Find where the given text appears and provide that cell's center as (X, Y) coordinate. 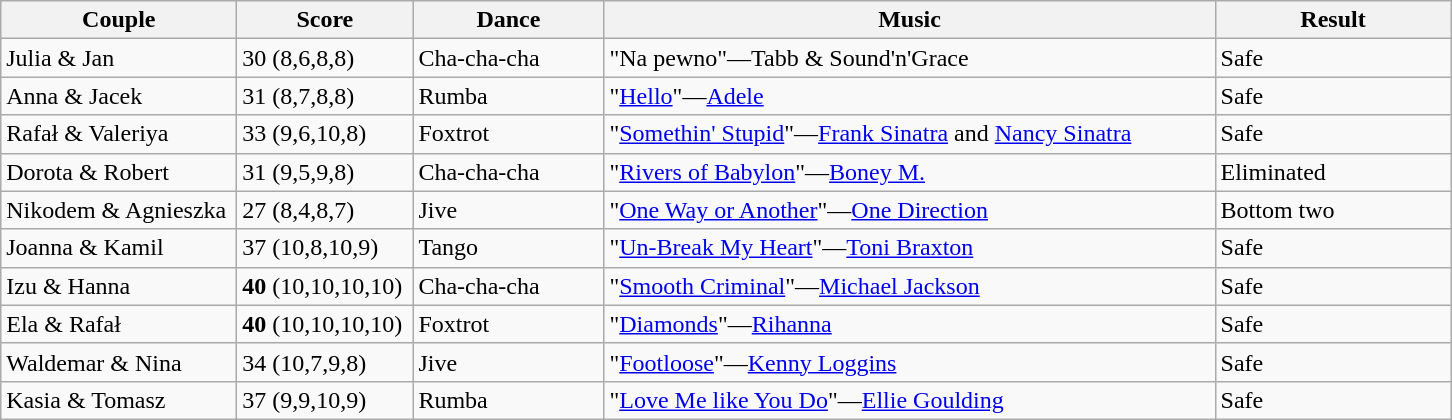
Nikodem & Agnieszka (119, 210)
"Diamonds"—Rihanna (910, 324)
"Love Me like You Do"—Ellie Goulding (910, 400)
Tango (508, 248)
37 (9,9,10,9) (325, 400)
27 (8,4,8,7) (325, 210)
Anna & Jacek (119, 96)
"Smooth Criminal"—Michael Jackson (910, 286)
"Rivers of Babylon"—Boney M. (910, 172)
Waldemar & Nina (119, 362)
30 (8,6,8,8) (325, 58)
Score (325, 20)
"Somethin' Stupid"—Frank Sinatra and Nancy Sinatra (910, 134)
Julia & Jan (119, 58)
Result (1333, 20)
Music (910, 20)
Izu & Hanna (119, 286)
37 (10,8,10,9) (325, 248)
Kasia & Tomasz (119, 400)
"One Way or Another"—One Direction (910, 210)
31 (8,7,8,8) (325, 96)
Bottom two (1333, 210)
31 (9,5,9,8) (325, 172)
Joanna & Kamil (119, 248)
"Un-Break My Heart"—Toni Braxton (910, 248)
"Na pewno"—Tabb & Sound'n'Grace (910, 58)
Couple (119, 20)
Rafał & Valeriya (119, 134)
Eliminated (1333, 172)
Ela & Rafał (119, 324)
"Hello"—Adele (910, 96)
"Footloose"—Kenny Loggins (910, 362)
Dorota & Robert (119, 172)
33 (9,6,10,8) (325, 134)
34 (10,7,9,8) (325, 362)
Dance (508, 20)
